Detect which cell encompasses the target text, then output its (X, Y) center coordinate. 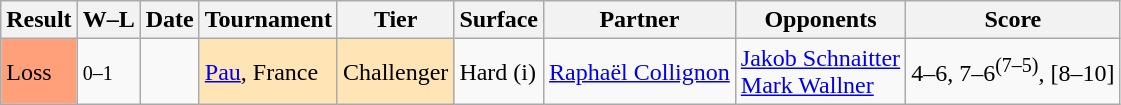
Challenger (395, 72)
Surface (499, 20)
Score (1013, 20)
Date (170, 20)
Jakob Schnaitter Mark Wallner (820, 72)
Opponents (820, 20)
Result (39, 20)
4–6, 7–6(7–5), [8–10] (1013, 72)
Loss (39, 72)
Raphaël Collignon (640, 72)
Hard (i) (499, 72)
Pau, France (268, 72)
0–1 (108, 72)
Tier (395, 20)
Tournament (268, 20)
W–L (108, 20)
Partner (640, 20)
